Search for the cell housing the specified text and yield its (x, y) center coordinate. 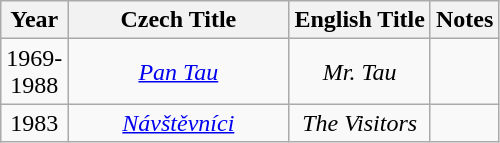
Czech Title (178, 20)
Pan Tau (178, 72)
Mr. Tau (360, 72)
Notes (464, 20)
English Title (360, 20)
The Visitors (360, 123)
Návštěvníci (178, 123)
1969-1988 (34, 72)
Year (34, 20)
1983 (34, 123)
